Provide the [x, y] coordinate of the cell's center where the given text is located.  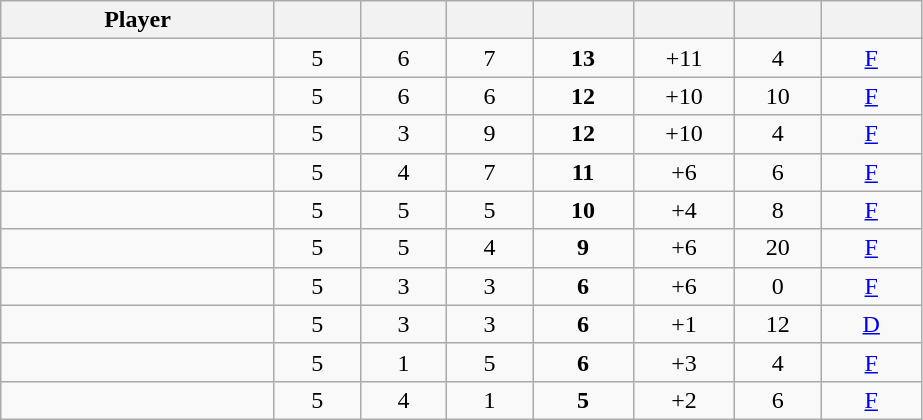
Player [138, 20]
11 [582, 172]
13 [582, 58]
+4 [684, 210]
+11 [684, 58]
+3 [684, 362]
0 [778, 286]
20 [778, 248]
+2 [684, 400]
D [872, 324]
+1 [684, 324]
8 [778, 210]
